Extract the (x, y) coordinate from the center of the cell holding the provided text.  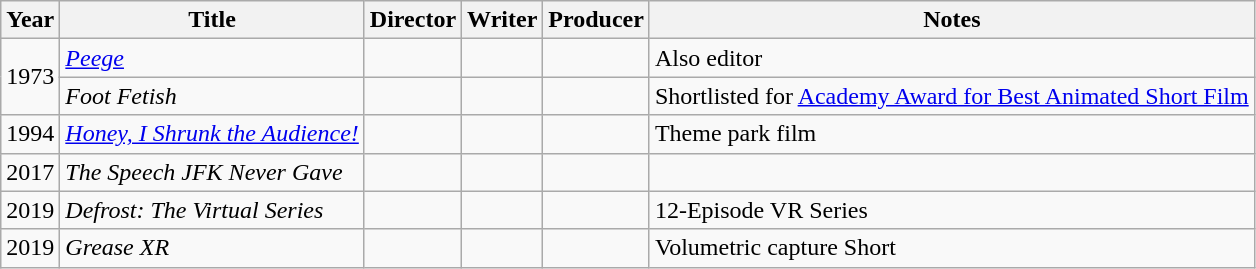
12-Episode VR Series (952, 210)
Director (412, 20)
Foot Fetish (212, 96)
Shortlisted for Academy Award for Best Animated Short Film (952, 96)
1994 (30, 134)
Notes (952, 20)
Theme park film (952, 134)
The Speech JFK Never Gave (212, 172)
Defrost: The Virtual Series (212, 210)
Title (212, 20)
Year (30, 20)
2017 (30, 172)
Volumetric capture Short (952, 248)
1973 (30, 77)
Writer (502, 20)
Also editor (952, 58)
Honey, I Shrunk the Audience! (212, 134)
Peege (212, 58)
Producer (596, 20)
Grease XR (212, 248)
